Detect which cell encompasses the target text, then output its (X, Y) center coordinate. 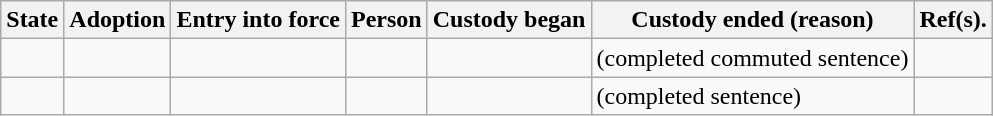
(completed sentence) (752, 96)
State (32, 20)
Ref(s). (953, 20)
Custody began (509, 20)
(completed commuted sentence) (752, 58)
Adoption (118, 20)
Entry into force (258, 20)
Person (386, 20)
Custody ended (reason) (752, 20)
